Return (x, y) of the center of cell containing provided text 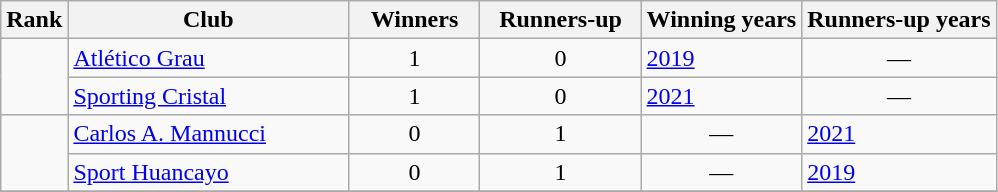
Club (208, 20)
Sport Huancayo (208, 172)
Winning years (722, 20)
Sporting Cristal (208, 96)
Winners (414, 20)
Runners-up years (899, 20)
Carlos A. Mannucci (208, 134)
Atlético Grau (208, 58)
Runners-up (560, 20)
Rank (34, 20)
